Extract the [x, y] coordinate from the center of the cell holding the provided text.  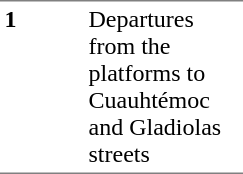
Departures from the platforms to Cuauhtémoc and Gladiolas streets [164, 87]
1 [42, 87]
